Return [x, y] of the center of cell containing provided text 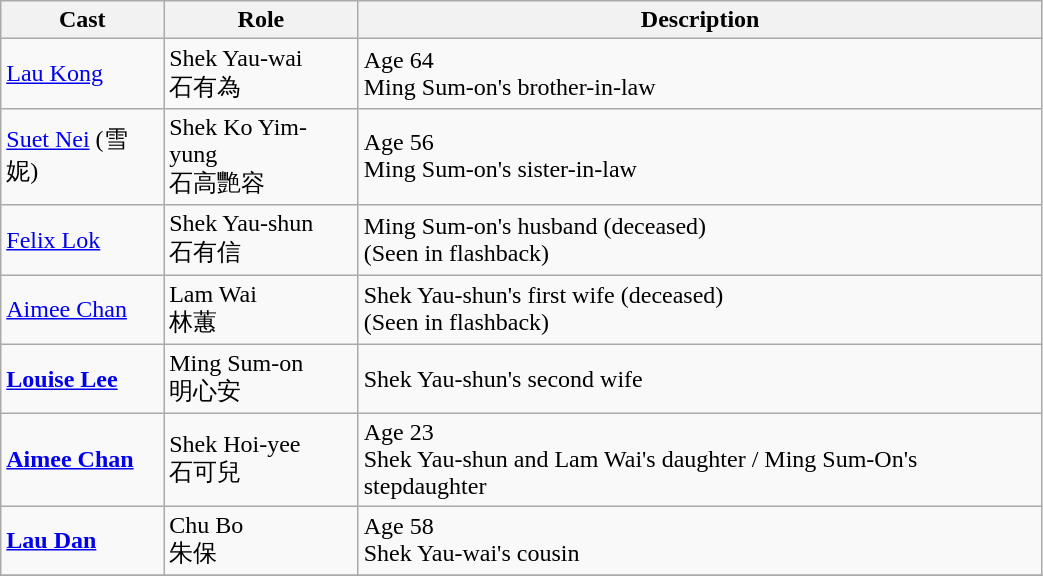
Shek Hoi-yee 石可兒 [262, 460]
Ming Sum-on's husband (deceased)(Seen in flashback) [700, 240]
Suet Nei (雪妮) [82, 156]
Shek Yau-wai 石有為 [262, 74]
Description [700, 20]
Lau Dan [82, 541]
Felix Lok [82, 240]
Lau Kong [82, 74]
Age 58Shek Yau-wai's cousin [700, 541]
Role [262, 20]
Ming Sum-on 明心安 [262, 379]
Chu Bo 朱保 [262, 541]
Cast [82, 20]
Age 64Ming Sum-on's brother-in-law [700, 74]
Shek Ko Yim-yung 石高艷容 [262, 156]
Age 56Ming Sum-on's sister-in-law [700, 156]
Age 23Shek Yau-shun and Lam Wai's daughter / Ming Sum-On's stepdaughter [700, 460]
Lam Wai林蕙 [262, 309]
Shek Yau-shun's first wife (deceased)(Seen in flashback) [700, 309]
Louise Lee [82, 379]
Shek Yau-shun石有信 [262, 240]
Shek Yau-shun's second wife [700, 379]
